Locate the cell with the specified text and output its (X, Y) center coordinate. 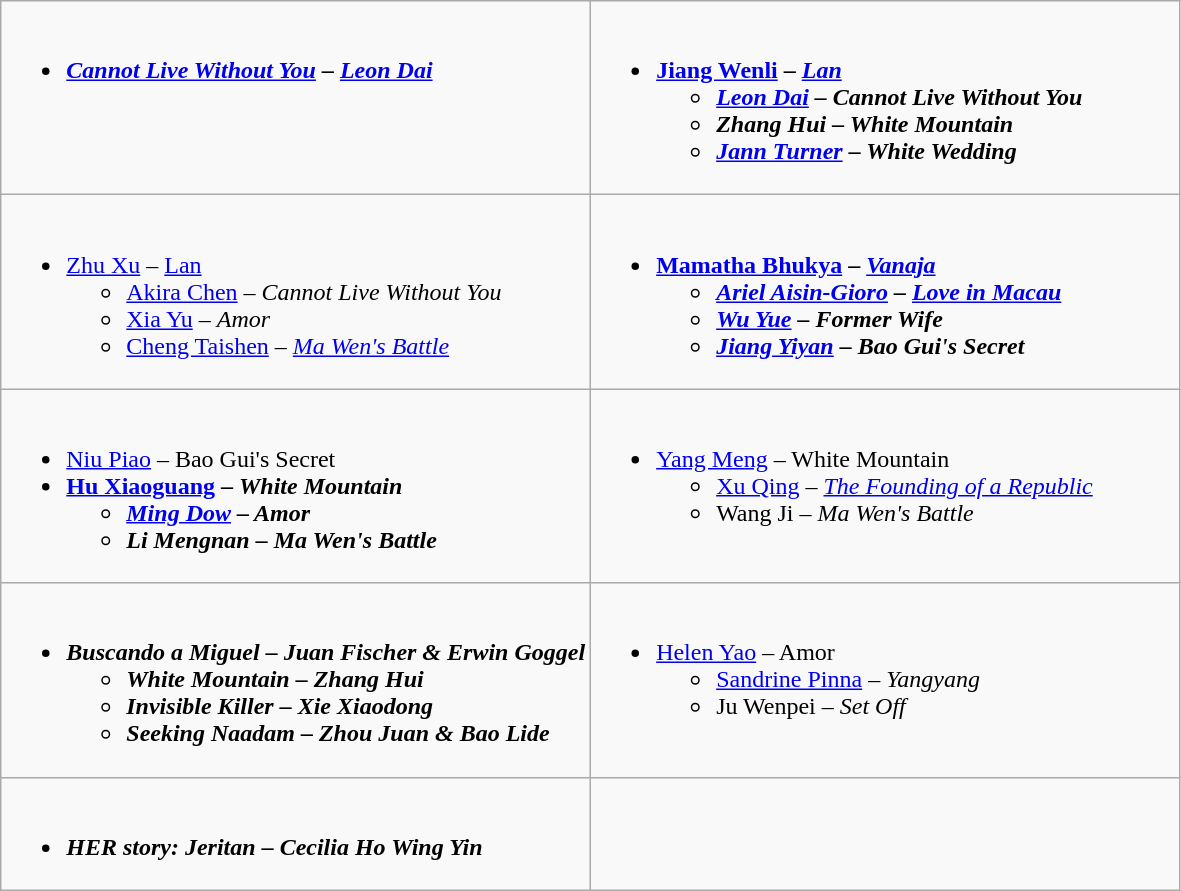
HER story: Jeritan – Cecilia Ho Wing Yin (296, 834)
Mamatha Bhukya – VanajaAriel Aisin-Gioro – Love in MacauWu Yue – Former WifeJiang Yiyan – Bao Gui's Secret (886, 292)
Jiang Wenli – LanLeon Dai – Cannot Live Without YouZhang Hui – White MountainJann Turner – White Wedding (886, 98)
Cannot Live Without You – Leon Dai (296, 98)
Buscando a Miguel – Juan Fischer & Erwin GoggelWhite Mountain – Zhang HuiInvisible Killer – Xie XiaodongSeeking Naadam – Zhou Juan & Bao Lide (296, 680)
Niu Piao – Bao Gui's SecretHu Xiaoguang – White MountainMing Dow – AmorLi Mengnan – Ma Wen's Battle (296, 486)
Yang Meng – White MountainXu Qing – The Founding of a RepublicWang Ji – Ma Wen's Battle (886, 486)
Helen Yao – AmorSandrine Pinna – YangyangJu Wenpei – Set Off (886, 680)
Zhu Xu – LanAkira Chen – Cannot Live Without YouXia Yu – AmorCheng Taishen – Ma Wen's Battle (296, 292)
